Return the (X, Y) coordinate for the center point of the cell that contains the specified text.  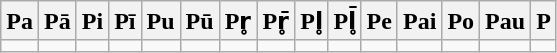
Po (461, 21)
Pl̥ (312, 21)
Pī (125, 21)
Pr̥ (238, 21)
Pū (200, 21)
P (544, 21)
Pr̥̄ (276, 21)
Pau (506, 21)
Pu (160, 21)
Pl̥̄ (344, 21)
Pai (419, 21)
Pā (57, 21)
Pi (92, 21)
Pa (20, 21)
Pe (379, 21)
